Scan for the cell matching the given text and deliver its (X, Y) coordinate at center. 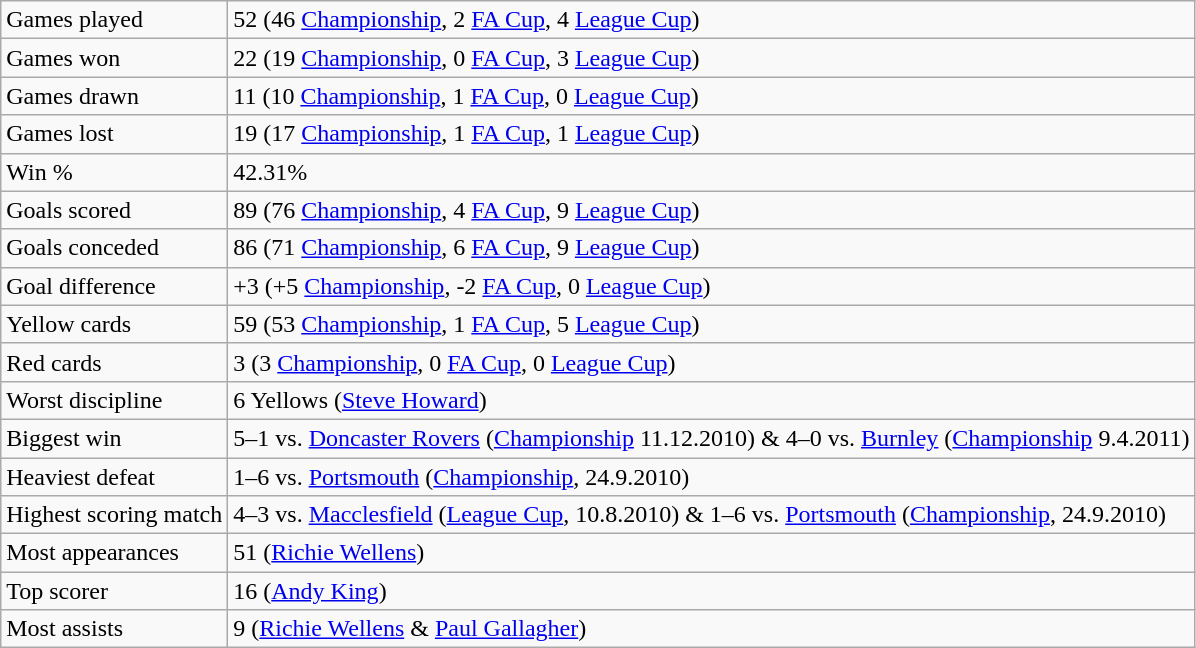
Win % (114, 172)
Top scorer (114, 591)
11 (10 Championship, 1 FA Cup, 0 League Cup) (712, 96)
Goals scored (114, 210)
22 (19 Championship, 0 FA Cup, 3 League Cup) (712, 58)
42.31% (712, 172)
Highest scoring match (114, 515)
59 (53 Championship, 1 FA Cup, 5 League Cup) (712, 324)
Most appearances (114, 553)
89 (76 Championship, 4 FA Cup, 9 League Cup) (712, 210)
Red cards (114, 362)
Worst discipline (114, 400)
16 (Andy King) (712, 591)
Yellow cards (114, 324)
Goals conceded (114, 248)
+3 (+5 Championship, -2 FA Cup, 0 League Cup) (712, 286)
86 (71 Championship, 6 FA Cup, 9 League Cup) (712, 248)
5–1 vs. Doncaster Rovers (Championship 11.12.2010) & 4–0 vs. Burnley (Championship 9.4.2011) (712, 438)
Goal difference (114, 286)
Heaviest defeat (114, 477)
Most assists (114, 629)
1–6 vs. Portsmouth (Championship, 24.9.2010) (712, 477)
9 (Richie Wellens & Paul Gallagher) (712, 629)
Games drawn (114, 96)
Biggest win (114, 438)
19 (17 Championship, 1 FA Cup, 1 League Cup) (712, 134)
3 (3 Championship, 0 FA Cup, 0 League Cup) (712, 362)
4–3 vs. Macclesfield (League Cup, 10.8.2010) & 1–6 vs. Portsmouth (Championship, 24.9.2010) (712, 515)
Games lost (114, 134)
Games won (114, 58)
6 Yellows (Steve Howard) (712, 400)
51 (Richie Wellens) (712, 553)
52 (46 Championship, 2 FA Cup, 4 League Cup) (712, 20)
Games played (114, 20)
